Output the (x, y) coordinate of the center of the cell containing the given text.  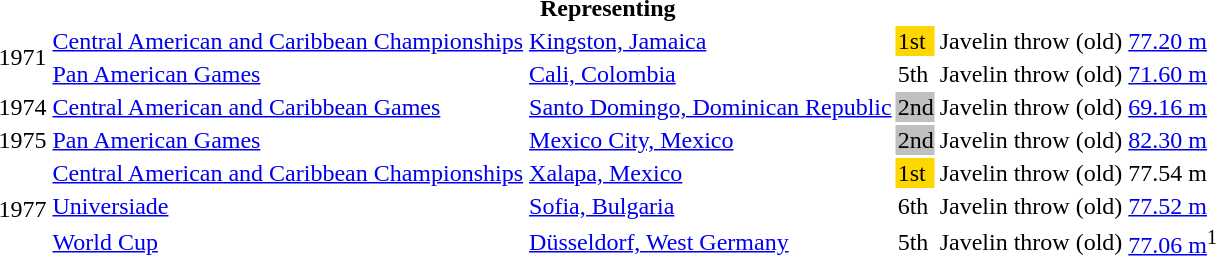
Sofia, Bulgaria (711, 206)
Kingston, Jamaica (711, 41)
Mexico City, Mexico (711, 140)
Santo Domingo, Dominican Republic (711, 107)
5th (916, 74)
Xalapa, Mexico (711, 173)
Central American and Caribbean Games (288, 107)
Universiade (288, 206)
6th (916, 206)
Cali, Colombia (711, 74)
